Return the (x, y) coordinate for the center point of the cell that contains the specified text.  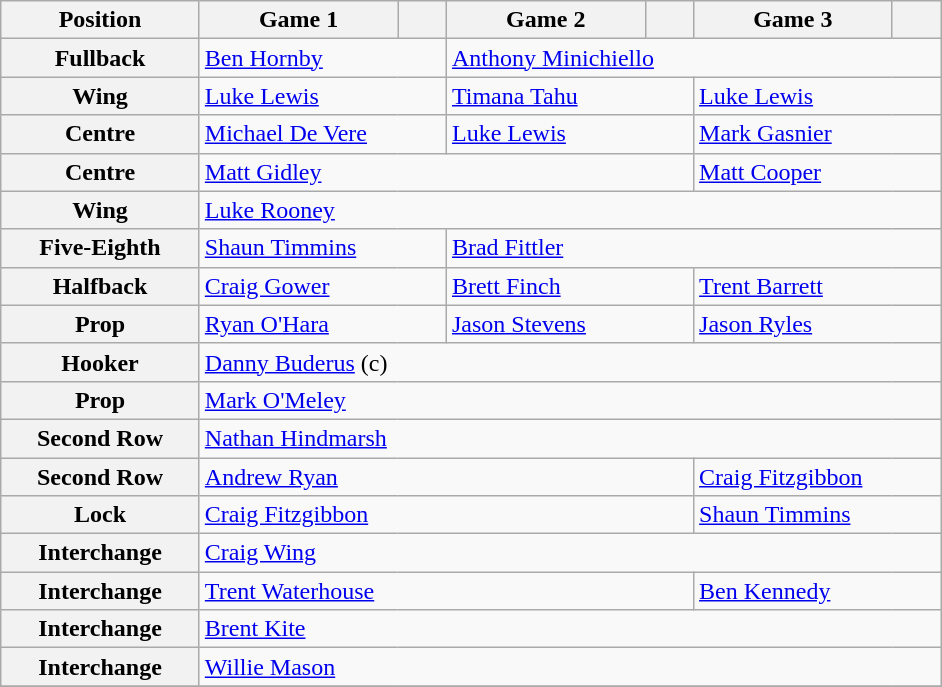
Brett Finch (570, 286)
Game 2 (546, 20)
Brent Kite (570, 629)
Position (100, 20)
Matt Gidley (446, 172)
Trent Barrett (818, 286)
Matt Cooper (818, 172)
Brad Fittler (693, 248)
Danny Buderus (c) (570, 362)
Anthony Minichiello (693, 58)
Fullback (100, 58)
Mark Gasnier (818, 134)
Nathan Hindmarsh (570, 438)
Craig Wing (570, 553)
Halfback (100, 286)
Andrew Ryan (446, 477)
Mark O'Meley (570, 400)
Trent Waterhouse (446, 591)
Game 1 (298, 20)
Timana Tahu (570, 96)
Michael De Vere (322, 134)
Hooker (100, 362)
Willie Mason (570, 667)
Ben Kennedy (818, 591)
Jason Ryles (818, 324)
Ryan O'Hara (322, 324)
Craig Gower (322, 286)
Ben Hornby (322, 58)
Game 3 (794, 20)
Lock (100, 515)
Five-Eighth (100, 248)
Luke Rooney (570, 210)
Jason Stevens (570, 324)
